Search for the cell housing the specified text and yield its [X, Y] center coordinate. 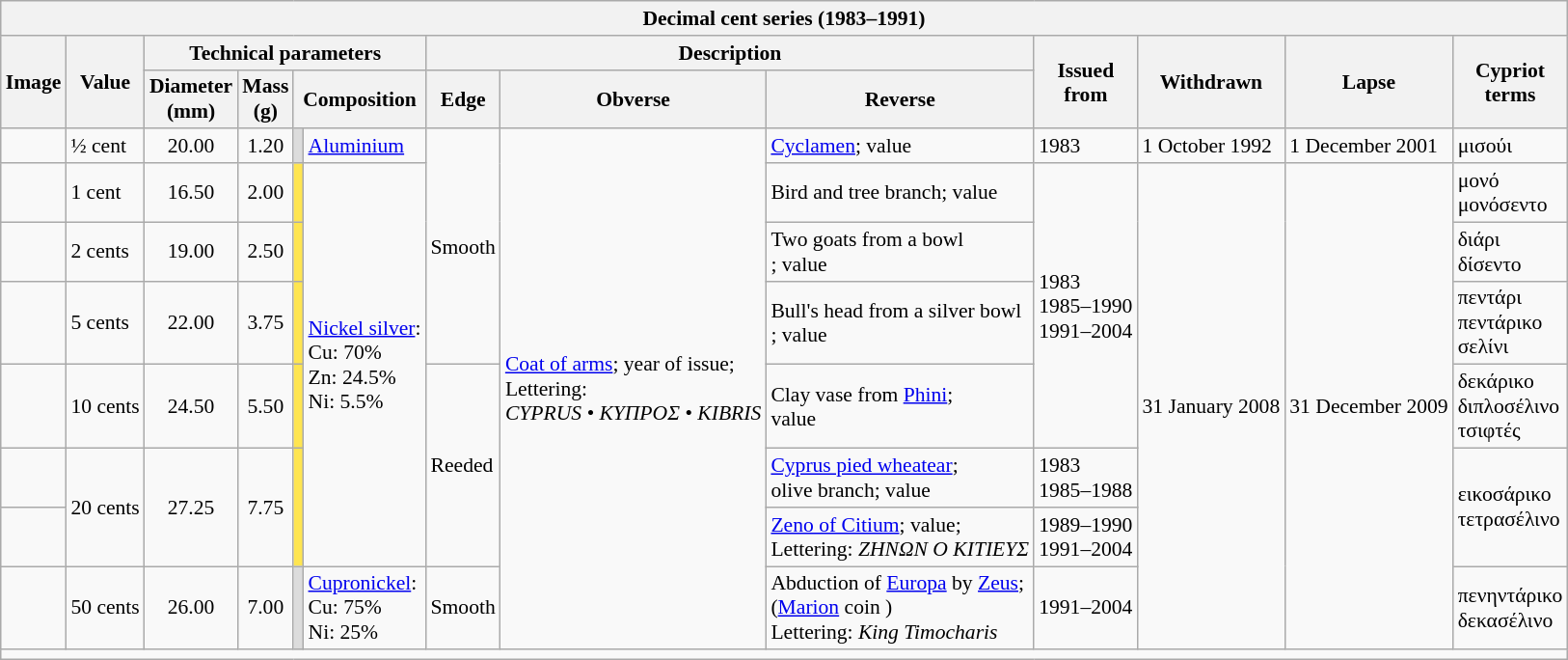
20.00 [191, 146]
Clay vase from Phini;value [900, 407]
Two goats from a bowl; value [900, 251]
Issuedfrom [1086, 81]
μισούι [1510, 146]
Composition [359, 98]
Image [34, 81]
7.00 [265, 608]
Cypriotterms [1510, 81]
Decimal cent series (1983–1991) [785, 18]
19.00 [191, 251]
μονόμονόσεντο [1510, 193]
1989–19901991–2004 [1086, 536]
Aluminium [365, 146]
26.00 [191, 608]
Edge [463, 98]
Cyclamen; value [900, 146]
5 cents [104, 322]
Bird and tree branch; value [900, 193]
Lapse [1368, 81]
22.00 [191, 322]
εικοσάρικοτετρασέλινο [1510, 507]
Value [104, 81]
1 October 1992 [1211, 146]
27.25 [191, 507]
Nickel silver:Cu: 70%Zn: 24.5%Ni: 5.5% [365, 365]
7.75 [265, 507]
Cyprus pied wheatear;olive branch; value [900, 477]
24.50 [191, 407]
Cupronickel:Cu: 75%Ni: 25% [365, 608]
2.00 [265, 193]
20 cents [104, 507]
3.75 [265, 322]
1 December 2001 [1368, 146]
δεκάρικοδιπλοσέλινοτσιφτές [1510, 407]
Mass(g) [265, 98]
1991–2004 [1086, 608]
Technical parameters [285, 52]
Coat of arms; year of issue;Lettering:CYPRUS • ΚΥΠΡΟΣ • KIBRIS [634, 389]
1983 [1086, 146]
Abduction of Europa by Zeus;(Marion coin )Lettering: King Timocharis [900, 608]
Description [731, 52]
16.50 [191, 193]
½ cent [104, 146]
2 cents [104, 251]
πεντάριπεντάρικοσελίνι [1510, 322]
5.50 [265, 407]
πενηντάρικοδεκασέλινο [1510, 608]
Obverse [634, 98]
10 cents [104, 407]
19831985–19901991–2004 [1086, 306]
Reeded [463, 465]
1.20 [265, 146]
Bull's head from a silver bowl; value [900, 322]
19831985–1988 [1086, 477]
Reverse [900, 98]
50 cents [104, 608]
31 January 2008 [1211, 406]
31 December 2009 [1368, 406]
1 cent [104, 193]
Zeno of Citium; value;Lettering: ΖΗΝΩΝ Ο ΚΙΤΙΕΥΣ [900, 536]
Diameter(mm) [191, 98]
Withdrawn [1211, 81]
διάριδίσεντο [1510, 251]
2.50 [265, 251]
